Determine the (x, y) coordinate at the center of the cell enclosing the given text.  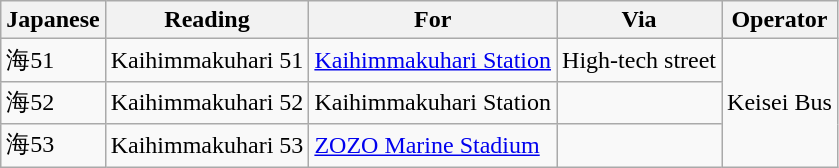
ZOZO Marine Stadium (433, 146)
Kaihimmakuhari 53 (207, 146)
Keisei Bus (780, 103)
Reading (207, 20)
For (433, 20)
海52 (53, 102)
Kaihimmakuhari 51 (207, 60)
Kaihimmakuhari 52 (207, 102)
海51 (53, 60)
Japanese (53, 20)
Operator (780, 20)
海53 (53, 146)
Via (640, 20)
High-tech street (640, 60)
